Capture the cell that displays the provided text and extract its [X, Y] central coordinate. 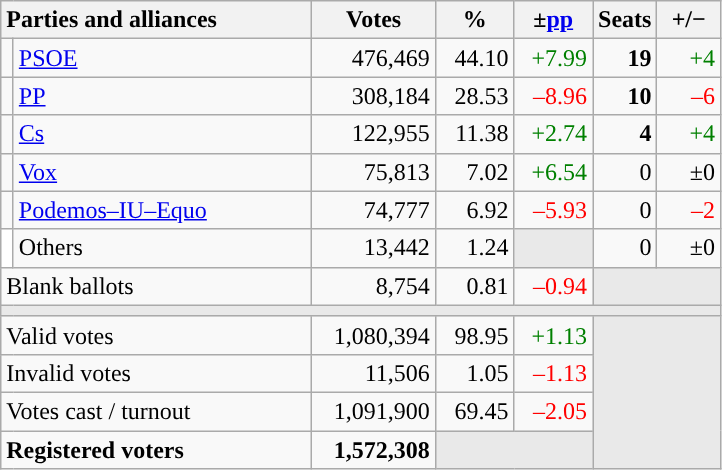
+2.74 [554, 134]
–1.13 [554, 373]
122,955 [374, 134]
Podemos–IU–Equo [162, 210]
+6.54 [554, 172]
±pp [554, 20]
11,506 [374, 373]
+1.13 [554, 335]
Votes cast / turnout [156, 411]
1.05 [474, 373]
69.45 [474, 411]
44.10 [474, 58]
1,080,394 [374, 335]
+7.99 [554, 58]
% [474, 20]
74,777 [374, 210]
75,813 [374, 172]
Cs [162, 134]
PSOE [162, 58]
–2.05 [554, 411]
Vox [162, 172]
+/− [689, 20]
Votes [374, 20]
Registered voters [156, 449]
98.95 [474, 335]
1,091,900 [374, 411]
–2 [689, 210]
28.53 [474, 96]
308,184 [374, 96]
Parties and alliances [156, 20]
–0.94 [554, 286]
19 [624, 58]
13,442 [374, 248]
10 [624, 96]
–6 [689, 96]
0.81 [474, 286]
8,754 [374, 286]
–5.93 [554, 210]
PP [162, 96]
Invalid votes [156, 373]
Valid votes [156, 335]
6.92 [474, 210]
Others [162, 248]
11.38 [474, 134]
Seats [624, 20]
476,469 [374, 58]
1,572,308 [374, 449]
7.02 [474, 172]
1.24 [474, 248]
4 [624, 134]
–8.96 [554, 96]
Blank ballots [156, 286]
